Detect which cell encompasses the target text, then output its [X, Y] center coordinate. 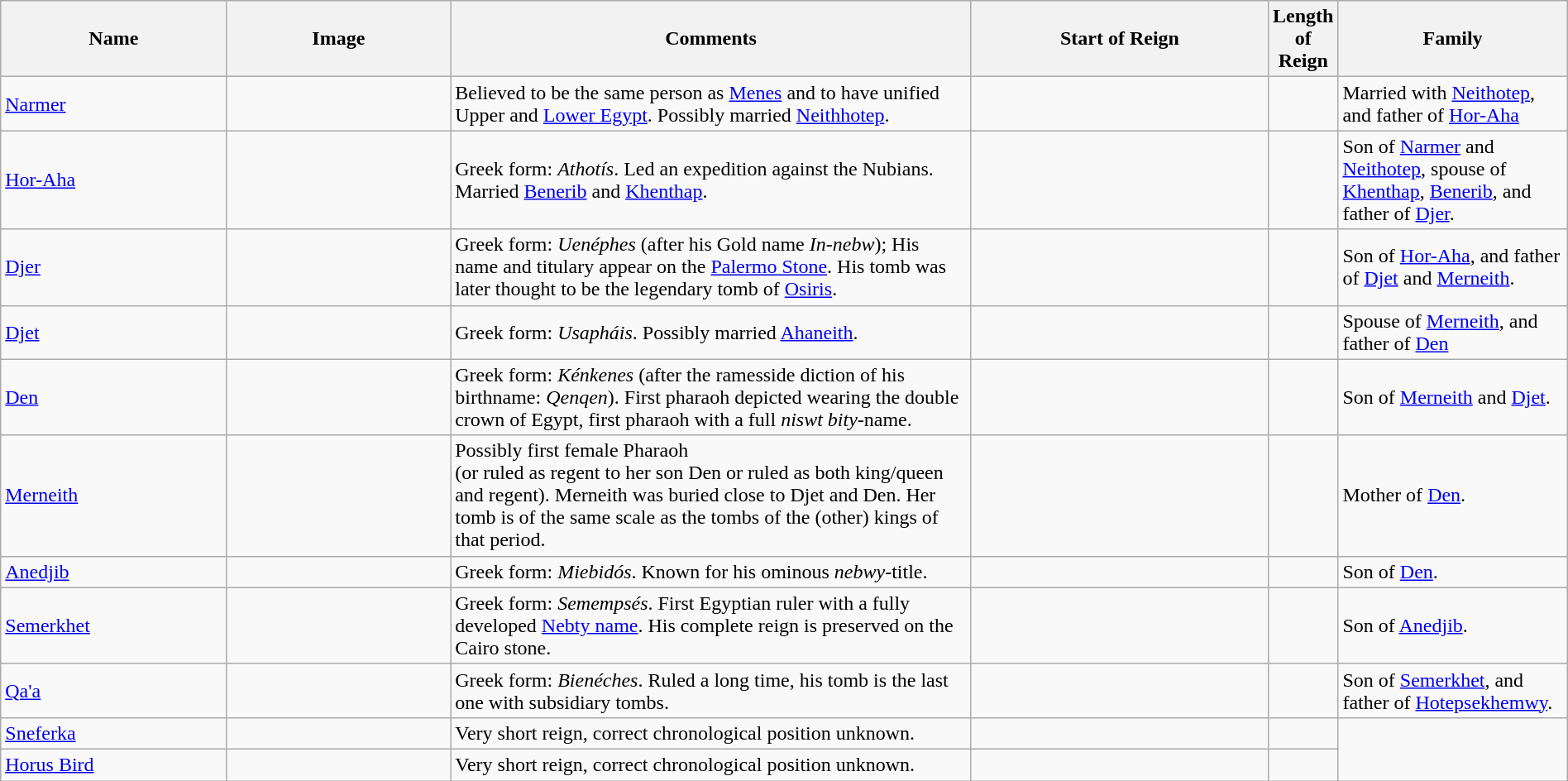
Merneith [114, 496]
Spouse of Merneith, and father of Den [1452, 333]
Son of Anedjib. [1452, 625]
Comments [711, 39]
Sneferka [114, 733]
Den [114, 397]
Greek form: Usapháis. Possibly married Ahaneith. [711, 333]
Horus Bird [114, 764]
Believed to be the same person as Menes and to have unified Upper and Lower Egypt. Possibly married Neithhotep. [711, 104]
Narmer [114, 104]
Length of Reign [1303, 39]
Mother of Den. [1452, 496]
Name [114, 39]
Son of Den. [1452, 572]
Son of Semerkhet, and father of Hotepsekhemwy. [1452, 690]
Family [1452, 39]
Hor-Aha [114, 180]
Qa'a [114, 690]
Greek form: Bienéches. Ruled a long time, his tomb is the last one with subsidiary tombs. [711, 690]
Greek form: Athotís. Led an expedition against the Nubians. Married Benerib and Khenthap. [711, 180]
Son of Narmer and Neithotep, spouse of Khenthap, Benerib, and father of Djer. [1452, 180]
Son of Merneith and Djet. [1452, 397]
Anedjib [114, 572]
Djer [114, 267]
Son of Hor-Aha, and father of Djet and Merneith. [1452, 267]
Djet [114, 333]
Greek form: Semempsés. First Egyptian ruler with a fully developed Nebty name. His complete reign is preserved on the Cairo stone. [711, 625]
Image [339, 39]
Start of Reign [1120, 39]
Greek form: Miebidós. Known for his ominous nebwy-title. [711, 572]
Married with Neithotep, and father of Hor-Aha [1452, 104]
Semerkhet [114, 625]
